Identify which cell holds the provided text, then report its (x, y) central coordinate. 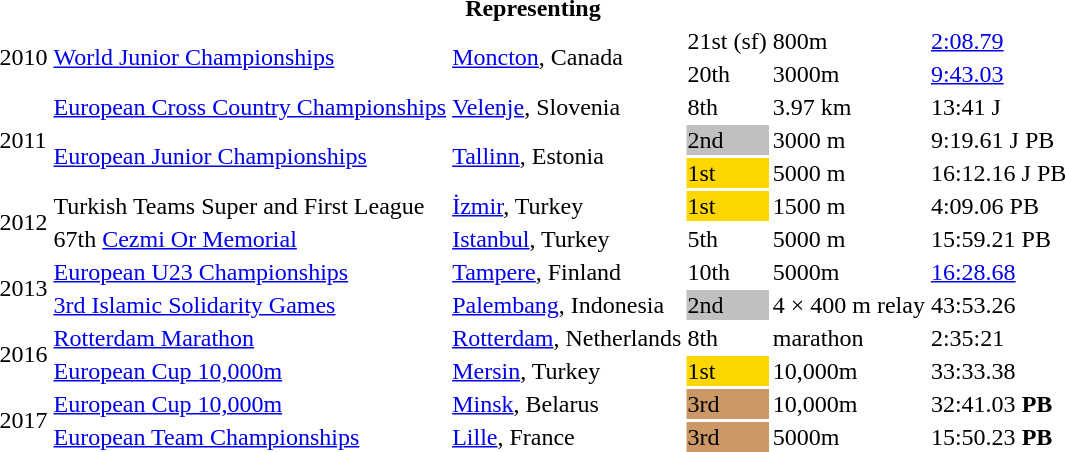
Tampere, Finland (567, 272)
İzmir, Turkey (567, 206)
Tallinn, Estonia (567, 156)
10th (727, 272)
World Junior Championships (250, 58)
800m (848, 41)
Lille, France (567, 437)
marathon (848, 338)
European U23 Championships (250, 272)
Mersin, Turkey (567, 371)
Minsk, Belarus (567, 404)
3rd Islamic Solidarity Games (250, 305)
European Team Championships (250, 437)
Velenje, Slovenia (567, 107)
5th (727, 239)
67th Cezmi Or Memorial (250, 239)
Rotterdam, Netherlands (567, 338)
Moncton, Canada (567, 58)
3.97 km (848, 107)
Rotterdam Marathon (250, 338)
European Cross Country Championships (250, 107)
Turkish Teams Super and First League (250, 206)
1500 m (848, 206)
4 × 400 m relay (848, 305)
Istanbul, Turkey (567, 239)
3000m (848, 74)
21st (sf) (727, 41)
20th (727, 74)
European Junior Championships (250, 156)
Palembang, Indonesia (567, 305)
3000 m (848, 140)
